Return the [X, Y] coordinate for the center point of the cell that contains the specified text.  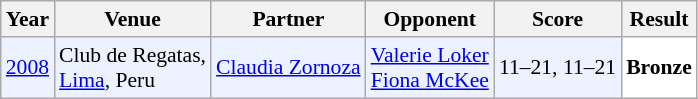
Opponent [430, 19]
Year [28, 19]
Venue [132, 19]
Result [659, 19]
Club de Regatas,Lima, Peru [132, 68]
Partner [288, 19]
Valerie Loker Fiona McKee [430, 68]
Score [558, 19]
2008 [28, 68]
11–21, 11–21 [558, 68]
Claudia Zornoza [288, 68]
Bronze [659, 68]
